Find where the given text appears and provide that cell's center as (X, Y) coordinate. 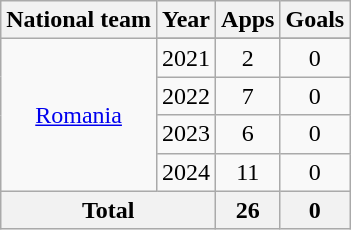
7 (248, 96)
2021 (186, 58)
National team (79, 20)
6 (248, 134)
26 (248, 210)
Goals (315, 20)
Total (108, 210)
Apps (248, 20)
Romania (79, 115)
2022 (186, 96)
11 (248, 172)
2024 (186, 172)
2023 (186, 134)
2 (248, 58)
Year (186, 20)
